Extract the [X, Y] coordinate from the center of the cell holding the provided text.  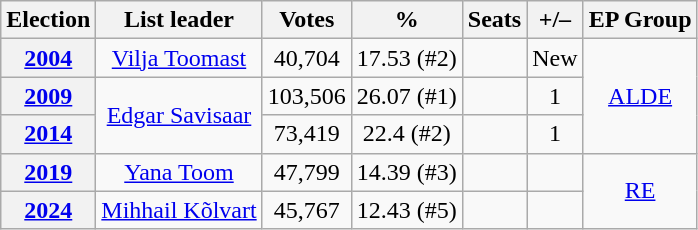
Election [48, 20]
New [555, 58]
2024 [48, 210]
% [406, 20]
+/– [555, 20]
40,704 [306, 58]
ALDE [640, 96]
2014 [48, 134]
73,419 [306, 134]
Votes [306, 20]
12.43 (#5) [406, 210]
17.53 (#2) [406, 58]
Seats [494, 20]
2009 [48, 96]
List leader [179, 20]
26.07 (#1) [406, 96]
47,799 [306, 172]
Yana Toom [179, 172]
Vilja Toomast [179, 58]
2004 [48, 58]
Edgar Savisaar [179, 115]
103,506 [306, 96]
22.4 (#2) [406, 134]
2019 [48, 172]
45,767 [306, 210]
EP Group [640, 20]
RE [640, 191]
14.39 (#3) [406, 172]
Mihhail Kõlvart [179, 210]
